Capture the cell that displays the provided text and extract its (x, y) central coordinate. 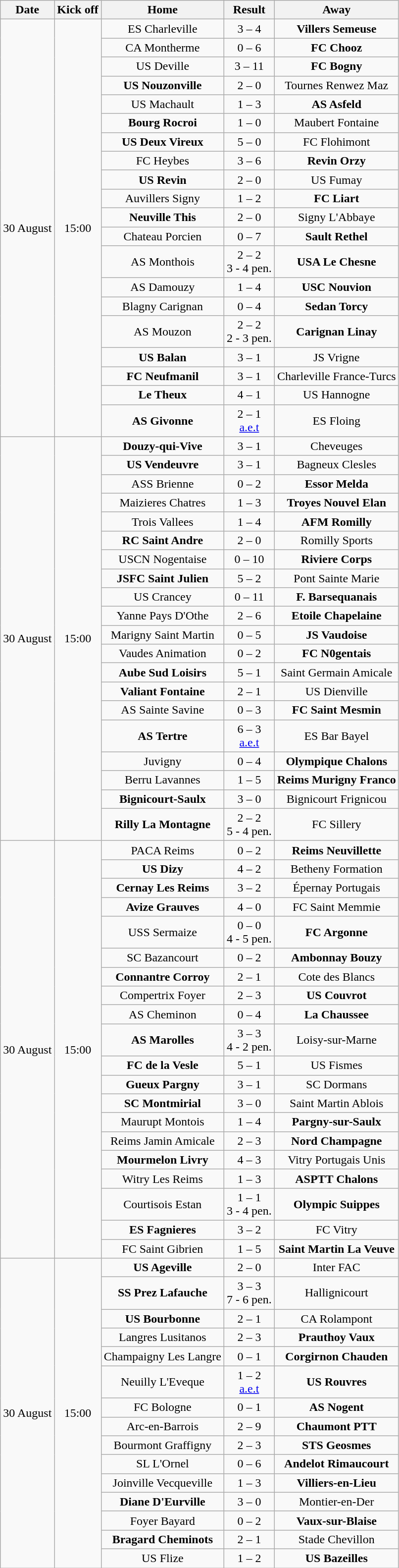
PACA Reims (162, 850)
FC Bologne (162, 1407)
Olympic Suippes (337, 1204)
Arc-en-Barrois (162, 1426)
Yanne Pays D'Othe (162, 616)
FC Heybes (162, 161)
USS Sermaize (162, 933)
2 – 9 (249, 1426)
AS Sainte Savine (162, 710)
Champaigny Les Langre (162, 1356)
US Ageville (162, 1268)
2 – 6 (249, 616)
ES Floing (337, 420)
Reims Murigny Franco (337, 780)
Inter FAC (337, 1268)
0 – 7 (249, 236)
SL L'Ornel (162, 1464)
US Vendeuvre (162, 465)
Maubert Fontaine (337, 123)
Stade Chevillon (337, 1539)
US Machault (162, 104)
5 – 0 (249, 142)
Bragard Cheminots (162, 1539)
Romilly Sports (337, 540)
Langres Lusitanos (162, 1338)
0 – 0 4 - 5 pen. (249, 933)
Charleville France-Turcs (337, 376)
FC Flohimont (337, 142)
CA Montherme (162, 48)
ES Bar Bayel (337, 735)
Carignan Linay (337, 332)
Neuilly L'Eveque (162, 1382)
4 – 3 (249, 1160)
Avize Grauves (162, 906)
SS Prez Lafauche (162, 1293)
Witry Les Reims (162, 1178)
Olympique Chalons (337, 761)
Betheny Formation (337, 869)
5 – 2 (249, 578)
AS Nogent (337, 1407)
Saint Martin La Veuve (337, 1248)
AS Givonne (162, 420)
ASS Brienne (162, 484)
US Flize (162, 1558)
RC Saint Andre (162, 540)
Pont Sainte Marie (337, 578)
FC Chooz (337, 48)
Chateau Porcien (162, 236)
USC Nouvion (337, 287)
Villers Semeuse (337, 29)
US Revin (162, 179)
3 – 3 4 - 2 pen. (249, 1040)
Maurupt Montois (162, 1122)
FC N0gentais (337, 654)
Neuville This (162, 217)
Andelot Rimaucourt (337, 1464)
US Balan (162, 357)
FC Argonne (337, 933)
Reims Neuvillette (337, 850)
Bourg Rocroi (162, 123)
0 – 10 (249, 559)
ASPTT Chalons (337, 1178)
Sault Rethel (337, 236)
Prauthoy Vaux (337, 1338)
FC Sillery (337, 825)
US Bourbonne (162, 1319)
Ambonnay Bouzy (337, 958)
Vaudes Animation (162, 654)
Signy L'Abbaye (337, 217)
3 – 3 7 - 6 pen. (249, 1293)
US Dienville (337, 691)
Blagny Carignan (162, 306)
Kick off (78, 10)
Diane D'Eurville (162, 1502)
Trois Vallees (162, 521)
US Crancey (162, 597)
US Nouzonville (162, 85)
ES Charleville (162, 29)
Sedan Torcy (337, 306)
AFM Romilly (337, 521)
US Hannogne (337, 395)
Compertrix Foyer (162, 996)
STS Geosmes (337, 1445)
La Chaussee (337, 1014)
AS Damouzy (162, 287)
Courtisois Estan (162, 1204)
US Dizy (162, 869)
Nord Champagne (337, 1141)
USA Le Chesne (337, 262)
FC Bogny (337, 66)
AS Tertre (162, 735)
FC de la Vesle (162, 1065)
US Fumay (337, 179)
Home (162, 10)
US Rouvres (337, 1382)
Berru Lavannes (162, 780)
Hallignicourt (337, 1293)
3 – 6 (249, 161)
Rilly La Montagne (162, 825)
1 – 2 a.e.t (249, 1382)
JS Vaudoise (337, 635)
Cote des Blancs (337, 977)
Aube Sud Loisirs (162, 672)
Valiant Fontaine (162, 691)
Épernay Portugais (337, 888)
Revin Orzy (337, 161)
FC Vitry (337, 1230)
US Couvrot (337, 996)
AS Marolles (162, 1040)
Vitry Portugais Unis (337, 1160)
Essor Melda (337, 484)
Maizieres Chatres (162, 503)
Cheveuges (337, 446)
FC Saint Memmie (337, 906)
Etoile Chapelaine (337, 616)
CA Rolampont (337, 1319)
0 – 5 (249, 635)
1 – 0 (249, 123)
Saint Germain Amicale (337, 672)
JSFC Saint Julien (162, 578)
AS Mouzon (162, 332)
SC Bazancourt (162, 958)
Date (28, 10)
2 – 1 a.e.t (249, 420)
Marigny Saint Martin (162, 635)
0 – 3 (249, 710)
Gueux Pargny (162, 1084)
Tournes Renwez Maz (337, 85)
Bignicourt Frignicou (337, 799)
SC Montmirial (162, 1103)
Bagneux Clesles (337, 465)
Corgirnon Chauden (337, 1356)
Pargny-sur-Saulx (337, 1122)
ES Fagnieres (162, 1230)
JS Vrigne (337, 357)
2 – 2 5 - 4 pen. (249, 825)
Juvigny (162, 761)
Troyes Nouvel Elan (337, 503)
1 – 1 3 - 4 pen. (249, 1204)
Douzy-qui-Vive (162, 446)
FC Neufmanil (162, 376)
0 – 11 (249, 597)
3 – 11 (249, 66)
F. Barsequanais (337, 597)
Bourmont Graffigny (162, 1445)
AS Cheminon (162, 1014)
AS Monthois (162, 262)
Vaux-sur-Blaise (337, 1520)
Reims Jamin Amicale (162, 1141)
Montier-en-Der (337, 1502)
Away (337, 10)
4 – 1 (249, 395)
2 – 2 3 - 4 pen. (249, 262)
US Bazeilles (337, 1558)
Bignicourt-Saulx (162, 799)
Riviere Corps (337, 559)
Auvillers Signy (162, 198)
Mourmelon Livry (162, 1160)
FC Saint Mesmin (337, 710)
3 – 4 (249, 29)
Joinville Vecqueville (162, 1483)
Cernay Les Reims (162, 888)
4 – 2 (249, 869)
2 – 2 2 - 3 pen. (249, 332)
FC Liart (337, 198)
FC Saint Gibrien (162, 1248)
SC Dormans (337, 1084)
USCN Nogentaise (162, 559)
Result (249, 10)
Loisy-sur-Marne (337, 1040)
US Deux Vireux (162, 142)
Villiers-en-Lieu (337, 1483)
AS Asfeld (337, 104)
4 – 0 (249, 906)
6 – 3 a.e.t (249, 735)
Saint Martin Ablois (337, 1103)
Le Theux (162, 395)
US Deville (162, 66)
Foyer Bayard (162, 1520)
Chaumont PTT (337, 1426)
US Fismes (337, 1065)
Connantre Corroy (162, 977)
